Locate the cell with the specified text and output its [x, y] center coordinate. 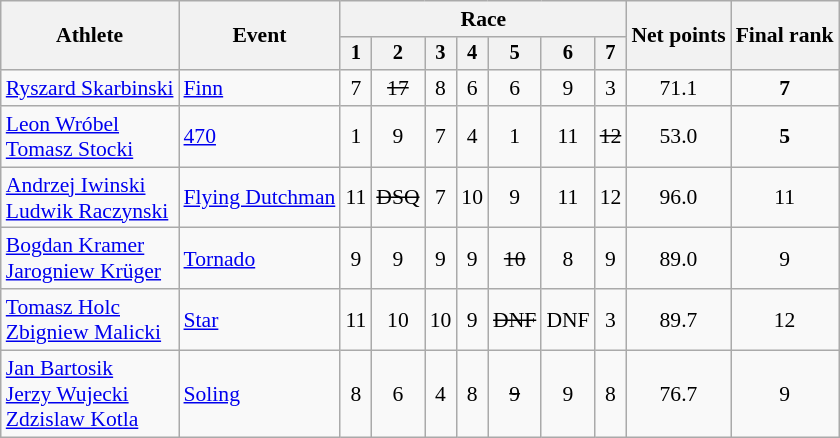
Tomasz HolcZbigniew Malicki [90, 320]
Ryszard Skarbinski [90, 88]
Jan BartosikJerzy WujeckiZdzislaw Kotla [90, 394]
53.0 [678, 136]
96.0 [678, 198]
Event [259, 36]
71.1 [678, 88]
2 [398, 54]
470 [259, 136]
Finn [259, 88]
Race [483, 19]
76.7 [678, 394]
89.0 [678, 258]
Athlete [90, 36]
Tornado [259, 258]
Leon WróbelTomasz Stocki [90, 136]
Andrzej IwinskiLudwik Raczynski [90, 198]
DSQ [398, 198]
Soling [259, 394]
89.7 [678, 320]
Star [259, 320]
17 [398, 88]
Flying Dutchman [259, 198]
Final rank [785, 36]
Bogdan KramerJarogniew Krüger [90, 258]
Net points [678, 36]
